Extract the (x, y) coordinate from the center of the cell holding the provided text.  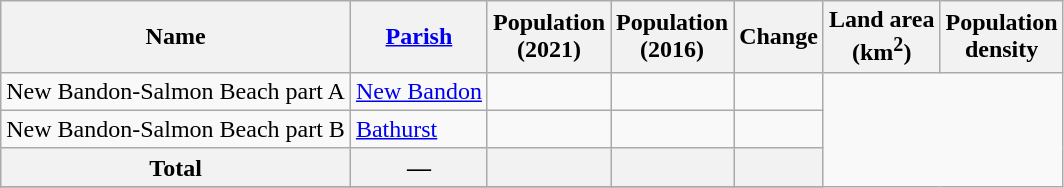
Bathurst (418, 129)
Change (779, 37)
Parish (418, 37)
— (418, 167)
New Bandon-Salmon Beach part B (176, 129)
Total (176, 167)
New Bandon (418, 91)
Populationdensity (1002, 37)
New Bandon-Salmon Beach part A (176, 91)
Population(2016) (672, 37)
Population(2021) (548, 37)
Land area(km2) (882, 37)
Name (176, 37)
